Return the [x, y] coordinate for the center point of the cell that contains the specified text.  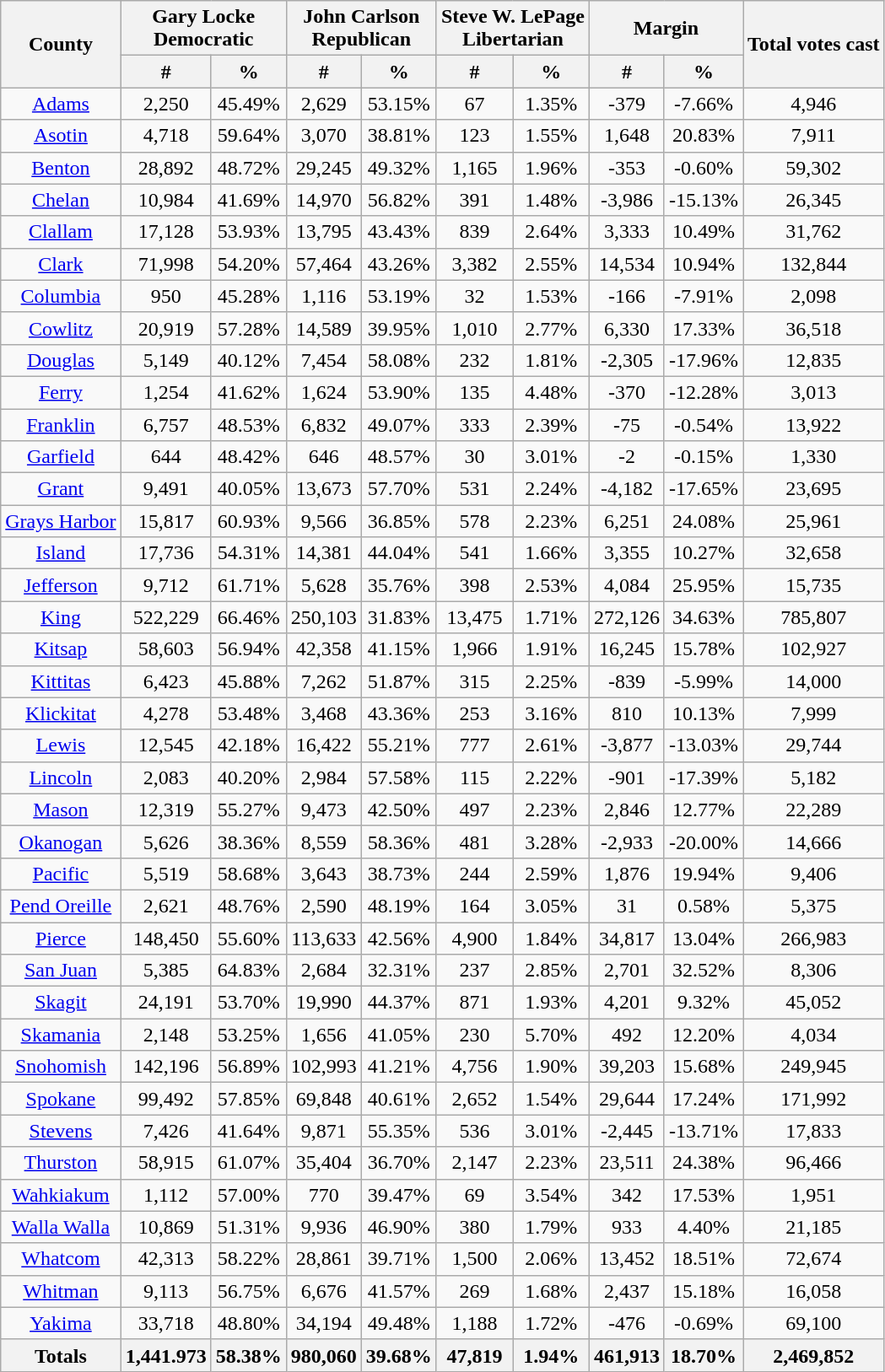
21,185 [814, 1227]
57.70% [398, 489]
6,757 [165, 424]
53.48% [248, 713]
1,188 [474, 1323]
53.15% [398, 104]
8,306 [814, 971]
9,566 [324, 521]
53.70% [248, 1003]
71,998 [165, 264]
5,628 [324, 585]
-0.54% [704, 424]
57.58% [398, 777]
461,913 [626, 1355]
24.08% [704, 521]
57.85% [248, 1099]
County [61, 44]
69,848 [324, 1099]
38.81% [398, 136]
16,422 [324, 745]
58.22% [248, 1259]
4,084 [626, 585]
61.07% [248, 1163]
1.71% [552, 617]
980,060 [324, 1355]
13,795 [324, 232]
29,644 [626, 1099]
64.83% [248, 971]
1,876 [626, 874]
522,229 [165, 617]
777 [474, 745]
42.18% [248, 745]
1,441.973 [165, 1355]
31.83% [398, 617]
40.20% [248, 777]
-75 [626, 424]
5,385 [165, 971]
6,330 [626, 328]
53.93% [248, 232]
45.88% [248, 681]
14,000 [814, 681]
48.42% [248, 457]
-12.28% [704, 392]
Jefferson [61, 585]
48.57% [398, 457]
10,869 [165, 1227]
41.05% [398, 1035]
4.48% [552, 392]
30 [474, 457]
34,817 [626, 939]
2.59% [552, 874]
14,589 [324, 328]
45.28% [248, 296]
18.70% [704, 1355]
148,450 [165, 939]
3.16% [552, 713]
10.13% [704, 713]
1.96% [552, 168]
-13.03% [704, 745]
28,892 [165, 168]
9,473 [324, 810]
54.31% [248, 553]
9,712 [165, 585]
Total votes cast [814, 44]
3,013 [814, 392]
Adams [61, 104]
-839 [626, 681]
41.57% [398, 1291]
-7.66% [704, 104]
2,098 [814, 296]
29,744 [814, 745]
Yakima [61, 1323]
John CarlsonRepublican [361, 29]
17,833 [814, 1131]
1,254 [165, 392]
43.26% [398, 264]
2,250 [165, 104]
3,355 [626, 553]
59.64% [248, 136]
45,052 [814, 1003]
249,945 [814, 1067]
39.68% [398, 1355]
-3,877 [626, 745]
-353 [626, 168]
9,491 [165, 489]
66.46% [248, 617]
46.90% [398, 1227]
1,330 [814, 457]
44.04% [398, 553]
4,900 [474, 939]
-4,182 [626, 489]
135 [474, 392]
55.60% [248, 939]
1,010 [474, 328]
16,245 [626, 649]
-13.71% [704, 1131]
51.31% [248, 1227]
Walla Walla [61, 1227]
1.35% [552, 104]
19,990 [324, 1003]
244 [474, 874]
250,103 [324, 617]
1.91% [552, 649]
1.54% [552, 1099]
Grays Harbor [61, 521]
1.66% [552, 553]
Skagit [61, 1003]
51.87% [398, 681]
56.82% [398, 200]
44.37% [398, 1003]
40.05% [248, 489]
16,058 [814, 1291]
5,626 [165, 842]
-0.69% [704, 1323]
2.24% [552, 489]
1,116 [324, 296]
950 [165, 296]
13,922 [814, 424]
56.89% [248, 1067]
2.22% [552, 777]
9,871 [324, 1131]
10,984 [165, 200]
48.80% [248, 1323]
96,466 [814, 1163]
398 [474, 585]
41.69% [248, 200]
Margin [666, 29]
23,695 [814, 489]
53.25% [248, 1035]
57,464 [324, 264]
12,319 [165, 810]
102,927 [814, 649]
7,999 [814, 713]
17.53% [704, 1195]
-3,986 [626, 200]
20,919 [165, 328]
12.77% [704, 810]
34.63% [704, 617]
3,382 [474, 264]
20.83% [704, 136]
47,819 [474, 1355]
1,966 [474, 649]
31,762 [814, 232]
Cowlitz [61, 328]
32 [474, 296]
40.61% [398, 1099]
48.72% [248, 168]
-15.13% [704, 200]
35.76% [398, 585]
49.07% [398, 424]
6,423 [165, 681]
42.50% [398, 810]
4,946 [814, 104]
113,633 [324, 939]
10.49% [704, 232]
58.38% [248, 1355]
59,302 [814, 168]
-2,305 [626, 360]
12,835 [814, 360]
Chelan [61, 200]
2,148 [165, 1035]
5,182 [814, 777]
-2 [626, 457]
3.54% [552, 1195]
-0.15% [704, 457]
1.68% [552, 1291]
391 [474, 200]
Asotin [61, 136]
Gary LockeDemocratic [203, 29]
17.33% [704, 328]
171,992 [814, 1099]
164 [474, 906]
Steve W. LePageLibertarian [513, 29]
48.76% [248, 906]
58.36% [398, 842]
497 [474, 810]
380 [474, 1227]
-20.00% [704, 842]
1.79% [552, 1227]
19.94% [704, 874]
Snohomish [61, 1067]
13,475 [474, 617]
Lincoln [61, 777]
Klickitat [61, 713]
785,807 [814, 617]
230 [474, 1035]
5,149 [165, 360]
2.53% [552, 585]
56.94% [248, 649]
2,684 [324, 971]
10.27% [704, 553]
King [61, 617]
12.20% [704, 1035]
41.21% [398, 1067]
6,832 [324, 424]
1.93% [552, 1003]
933 [626, 1227]
2,621 [165, 906]
2,701 [626, 971]
36,518 [814, 328]
15.68% [704, 1067]
132,844 [814, 264]
San Juan [61, 971]
9,113 [165, 1291]
-2,933 [626, 842]
6,251 [626, 521]
34,194 [324, 1323]
481 [474, 842]
17,128 [165, 232]
1.94% [552, 1355]
8,559 [324, 842]
536 [474, 1131]
32.52% [704, 971]
2,652 [474, 1099]
4,718 [165, 136]
99,492 [165, 1099]
60.93% [248, 521]
578 [474, 521]
2,469,852 [814, 1355]
67 [474, 104]
102,993 [324, 1067]
55.27% [248, 810]
14,534 [626, 264]
13,452 [626, 1259]
0.58% [704, 906]
17.24% [704, 1099]
237 [474, 971]
-0.60% [704, 168]
7,262 [324, 681]
2,984 [324, 777]
1,951 [814, 1195]
9,936 [324, 1227]
61.71% [248, 585]
492 [626, 1035]
32,658 [814, 553]
Clark [61, 264]
22,289 [814, 810]
644 [165, 457]
3.05% [552, 906]
1.48% [552, 200]
3,070 [324, 136]
Whitman [61, 1291]
15,817 [165, 521]
24.38% [704, 1163]
266,983 [814, 939]
43.36% [398, 713]
18.51% [704, 1259]
48.19% [398, 906]
3,468 [324, 713]
269 [474, 1291]
115 [474, 777]
14,970 [324, 200]
69,100 [814, 1323]
58,603 [165, 649]
4,201 [626, 1003]
1.90% [552, 1067]
871 [474, 1003]
25,961 [814, 521]
4,756 [474, 1067]
541 [474, 553]
41.62% [248, 392]
2.64% [552, 232]
5.70% [552, 1035]
4,034 [814, 1035]
6,676 [324, 1291]
36.70% [398, 1163]
Columbia [61, 296]
Pacific [61, 874]
35,404 [324, 1163]
Lewis [61, 745]
333 [474, 424]
31 [626, 906]
-17.65% [704, 489]
2,590 [324, 906]
49.48% [398, 1323]
58,915 [165, 1163]
2,437 [626, 1291]
39.71% [398, 1259]
Grant [61, 489]
2.39% [552, 424]
17,736 [165, 553]
2,846 [626, 810]
39,203 [626, 1067]
Skamania [61, 1035]
56.75% [248, 1291]
48.53% [248, 424]
69 [474, 1195]
13,673 [324, 489]
36.85% [398, 521]
Garfield [61, 457]
1,500 [474, 1259]
342 [626, 1195]
5,519 [165, 874]
2.85% [552, 971]
3,333 [626, 232]
45.49% [248, 104]
23,511 [626, 1163]
53.90% [398, 392]
Totals [61, 1355]
1.55% [552, 136]
2,083 [165, 777]
1.81% [552, 360]
839 [474, 232]
14,666 [814, 842]
41.64% [248, 1131]
5,375 [814, 906]
646 [324, 457]
38.73% [398, 874]
41.15% [398, 649]
1,624 [324, 392]
2.55% [552, 264]
Kittitas [61, 681]
32.31% [398, 971]
55.35% [398, 1131]
42,358 [324, 649]
Whatcom [61, 1259]
315 [474, 681]
1.53% [552, 296]
29,245 [324, 168]
-2,445 [626, 1131]
272,126 [626, 617]
3,643 [324, 874]
26,345 [814, 200]
25.95% [704, 585]
15.78% [704, 649]
49.32% [398, 168]
-379 [626, 104]
13.04% [704, 939]
72,674 [814, 1259]
Kitsap [61, 649]
7,911 [814, 136]
58.68% [248, 874]
123 [474, 136]
3.28% [552, 842]
1.84% [552, 939]
1.72% [552, 1323]
42.56% [398, 939]
Okanogan [61, 842]
53.19% [398, 296]
4.40% [704, 1227]
39.95% [398, 328]
Douglas [61, 360]
810 [626, 713]
2,147 [474, 1163]
253 [474, 713]
58.08% [398, 360]
Spokane [61, 1099]
7,426 [165, 1131]
Island [61, 553]
40.12% [248, 360]
54.20% [248, 264]
2.25% [552, 681]
Franklin [61, 424]
57.00% [248, 1195]
9.32% [704, 1003]
Clallam [61, 232]
55.21% [398, 745]
2.06% [552, 1259]
142,196 [165, 1067]
232 [474, 360]
-370 [626, 392]
15.18% [704, 1291]
38.36% [248, 842]
1,648 [626, 136]
2,629 [324, 104]
28,861 [324, 1259]
770 [324, 1195]
10.94% [704, 264]
39.47% [398, 1195]
12,545 [165, 745]
-7.91% [704, 296]
Ferry [61, 392]
2.77% [552, 328]
24,191 [165, 1003]
-476 [626, 1323]
Pend Oreille [61, 906]
-17.39% [704, 777]
9,406 [814, 874]
1,165 [474, 168]
33,718 [165, 1323]
4,278 [165, 713]
531 [474, 489]
14,381 [324, 553]
Wahkiakum [61, 1195]
-901 [626, 777]
-166 [626, 296]
Pierce [61, 939]
-17.96% [704, 360]
Thurston [61, 1163]
57.28% [248, 328]
-5.99% [704, 681]
1,112 [165, 1195]
43.43% [398, 232]
7,454 [324, 360]
15,735 [814, 585]
2.61% [552, 745]
1,656 [324, 1035]
Stevens [61, 1131]
Benton [61, 168]
42,313 [165, 1259]
Mason [61, 810]
